Scan for the cell matching the given text and deliver its (x, y) coordinate at center. 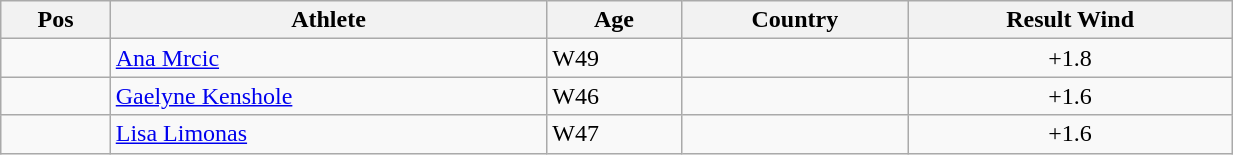
Lisa Limonas (328, 134)
Pos (56, 20)
Ana Mrcic (328, 58)
Age (614, 20)
Athlete (328, 20)
W49 (614, 58)
W46 (614, 96)
Country (794, 20)
W47 (614, 134)
Gaelyne Kenshole (328, 96)
+1.8 (1070, 58)
Result Wind (1070, 20)
